Return (X, Y) of the center of cell containing provided text 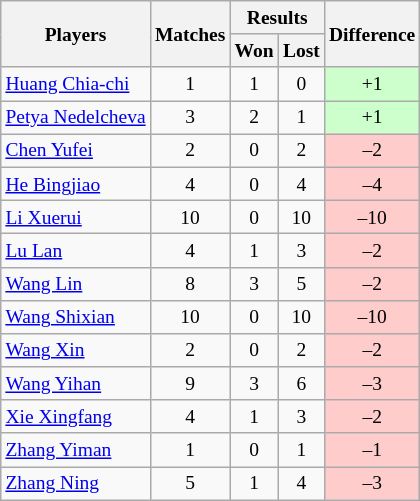
Players (76, 34)
–4 (372, 184)
6 (301, 384)
Lu Lan (76, 250)
Won (254, 50)
–1 (372, 450)
Petya Nedelcheva (76, 118)
Wang Shixian (76, 316)
Li Xuerui (76, 216)
9 (190, 384)
Wang Yihan (76, 384)
Wang Lin (76, 284)
Xie Xingfang (76, 416)
Huang Chia-chi (76, 84)
Matches (190, 34)
Zhang Ning (76, 484)
Wang Xin (76, 350)
8 (190, 284)
Difference (372, 34)
Chen Yufei (76, 150)
Lost (301, 50)
Results (277, 18)
He Bingjiao (76, 184)
Zhang Yiman (76, 450)
